Return [X, Y] of the center of cell containing provided text 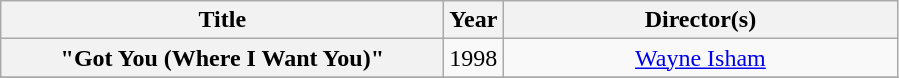
"Got You (Where I Want You)" [222, 58]
Director(s) [700, 20]
Wayne Isham [700, 58]
1998 [474, 58]
Year [474, 20]
Title [222, 20]
